Find where the given text appears and provide that cell's center as [X, Y] coordinate. 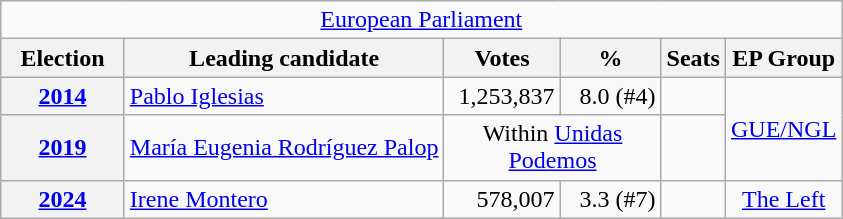
2014 [63, 96]
María Eugenia Rodríguez Palop [284, 148]
Within Unidas Podemos [552, 148]
Pablo Iglesias [284, 96]
The Left [783, 199]
EP Group [783, 58]
1,253,837 [502, 96]
578,007 [502, 199]
2019 [63, 148]
GUE/NGL [783, 128]
Votes [502, 58]
2024 [63, 199]
Leading candidate [284, 58]
Election [63, 58]
8.0 (#4) [610, 96]
Irene Montero [284, 199]
3.3 (#7) [610, 199]
% [610, 58]
Seats [693, 58]
European Parliament [422, 20]
